For the text-containing cell, return its midpoint in [X, Y] coordinate format. 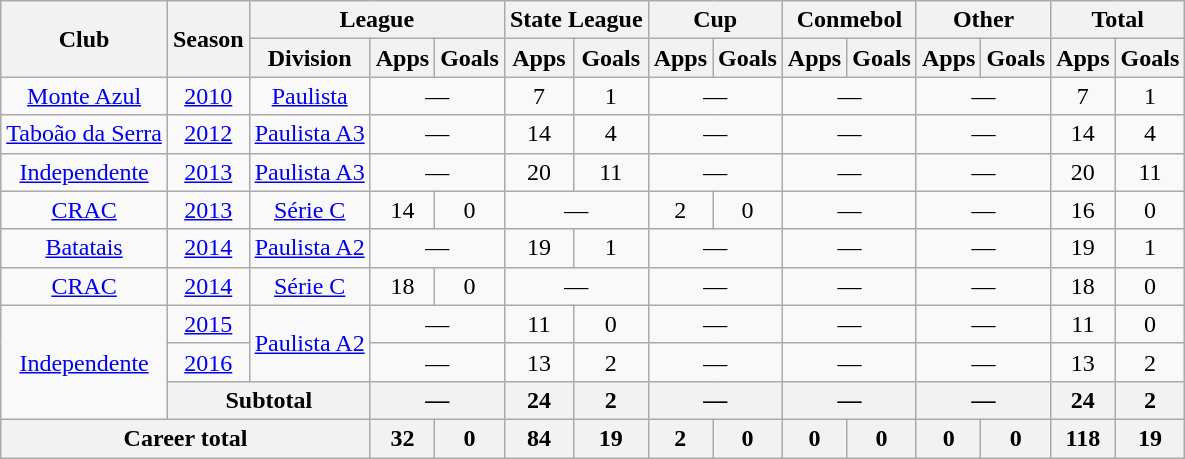
Division [310, 58]
Paulista [310, 96]
32 [402, 438]
2010 [208, 96]
Season [208, 39]
Monte Azul [84, 96]
2015 [208, 324]
Career total [186, 438]
Conmebol [849, 20]
Other [983, 20]
Total [1118, 20]
Taboão da Serra [84, 134]
2016 [208, 362]
State League [576, 20]
Cup [715, 20]
16 [1083, 210]
118 [1083, 438]
Club [84, 39]
84 [538, 438]
Subtotal [268, 400]
2012 [208, 134]
League [376, 20]
Batatais [84, 248]
